For the text-containing cell, return its midpoint in (X, Y) coordinate format. 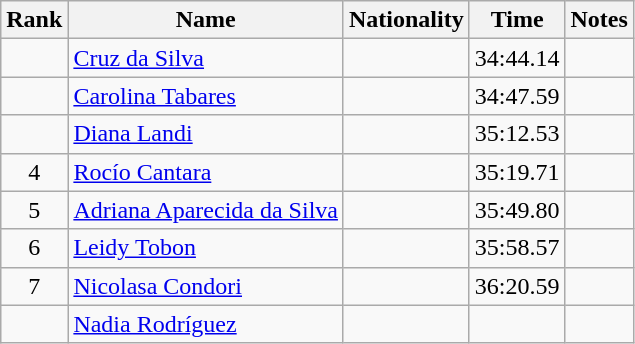
4 (34, 172)
7 (34, 286)
5 (34, 210)
Diana Landi (206, 134)
34:47.59 (517, 96)
35:58.57 (517, 248)
35:19.71 (517, 172)
Rank (34, 20)
Time (517, 20)
Carolina Tabares (206, 96)
36:20.59 (517, 286)
35:49.80 (517, 210)
34:44.14 (517, 58)
Notes (599, 20)
Nationality (406, 20)
Adriana Aparecida da Silva (206, 210)
Name (206, 20)
Leidy Tobon (206, 248)
6 (34, 248)
Nicolasa Condori (206, 286)
Nadia Rodríguez (206, 324)
Rocío Cantara (206, 172)
35:12.53 (517, 134)
Cruz da Silva (206, 58)
